Find where the given text appears and provide that cell's center as (X, Y) coordinate. 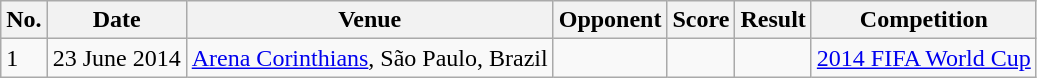
Result (773, 20)
2014 FIFA World Cup (924, 58)
Arena Corinthians, São Paulo, Brazil (370, 58)
Date (116, 20)
Venue (370, 20)
23 June 2014 (116, 58)
Opponent (610, 20)
No. (24, 20)
Competition (924, 20)
1 (24, 58)
Score (701, 20)
